Search for the cell housing the specified text and yield its [X, Y] center coordinate. 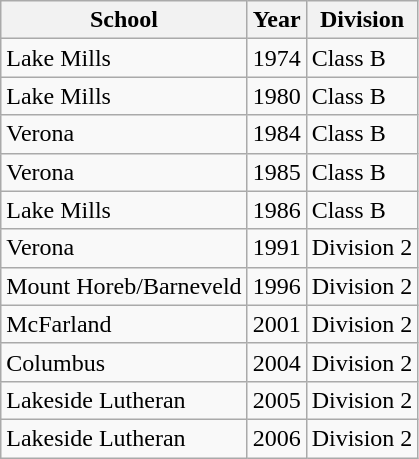
1974 [276, 58]
Mount Horeb/Barneveld [124, 286]
McFarland [124, 324]
2004 [276, 362]
2001 [276, 324]
1986 [276, 210]
1985 [276, 172]
School [124, 20]
Division [362, 20]
1980 [276, 96]
Columbus [124, 362]
Year [276, 20]
2005 [276, 400]
1996 [276, 286]
1984 [276, 134]
1991 [276, 248]
2006 [276, 438]
